Return (x, y) of the center of cell containing provided text 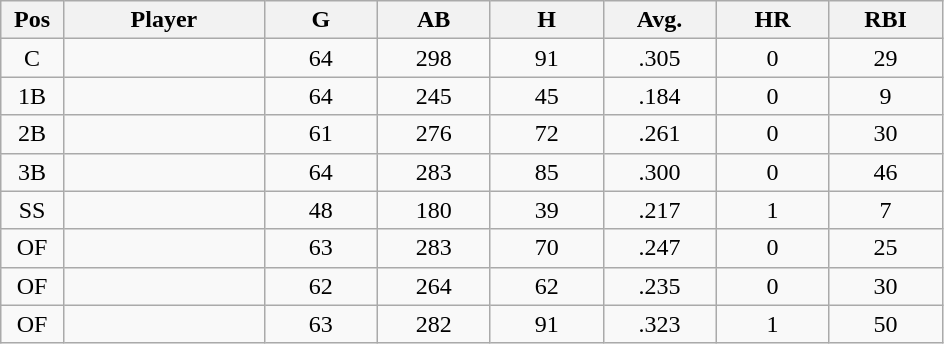
Avg. (660, 20)
72 (546, 134)
70 (546, 248)
.305 (660, 58)
45 (546, 96)
Player (164, 20)
3B (32, 172)
.323 (660, 324)
50 (886, 324)
C (32, 58)
25 (886, 248)
SS (32, 210)
H (546, 20)
48 (320, 210)
.184 (660, 96)
29 (886, 58)
46 (886, 172)
9 (886, 96)
180 (434, 210)
276 (434, 134)
G (320, 20)
245 (434, 96)
RBI (886, 20)
7 (886, 210)
2B (32, 134)
AB (434, 20)
85 (546, 172)
Pos (32, 20)
282 (434, 324)
264 (434, 286)
.217 (660, 210)
.235 (660, 286)
1B (32, 96)
.261 (660, 134)
298 (434, 58)
HR (772, 20)
39 (546, 210)
.247 (660, 248)
61 (320, 134)
.300 (660, 172)
